Search for the cell housing the specified text and yield its [X, Y] center coordinate. 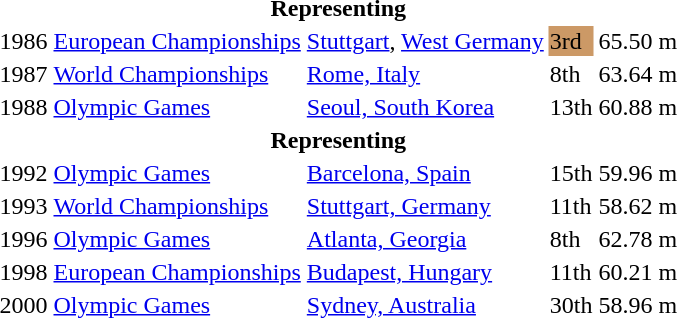
Stuttgart, West Germany [425, 41]
3rd [571, 41]
Rome, Italy [425, 74]
Seoul, South Korea [425, 107]
15th [571, 173]
Budapest, Hungary [425, 272]
Atlanta, Georgia [425, 239]
Barcelona, Spain [425, 173]
Stuttgart, Germany [425, 206]
13th [571, 107]
